Capture the cell that displays the provided text and extract its (X, Y) central coordinate. 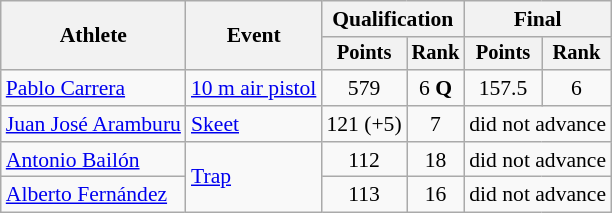
10 m air pistol (254, 88)
16 (436, 195)
Event (254, 36)
Athlete (94, 36)
Alberto Fernández (94, 195)
157.5 (502, 88)
18 (436, 160)
Juan José Aramburu (94, 124)
Trap (254, 178)
112 (364, 160)
Antonio Bailón (94, 160)
113 (364, 195)
6 Q (436, 88)
121 (+5) (364, 124)
Pablo Carrera (94, 88)
7 (436, 124)
Qualification (392, 19)
579 (364, 88)
Final (538, 19)
Skeet (254, 124)
6 (576, 88)
